Detect which cell encompasses the target text, then output its (x, y) center coordinate. 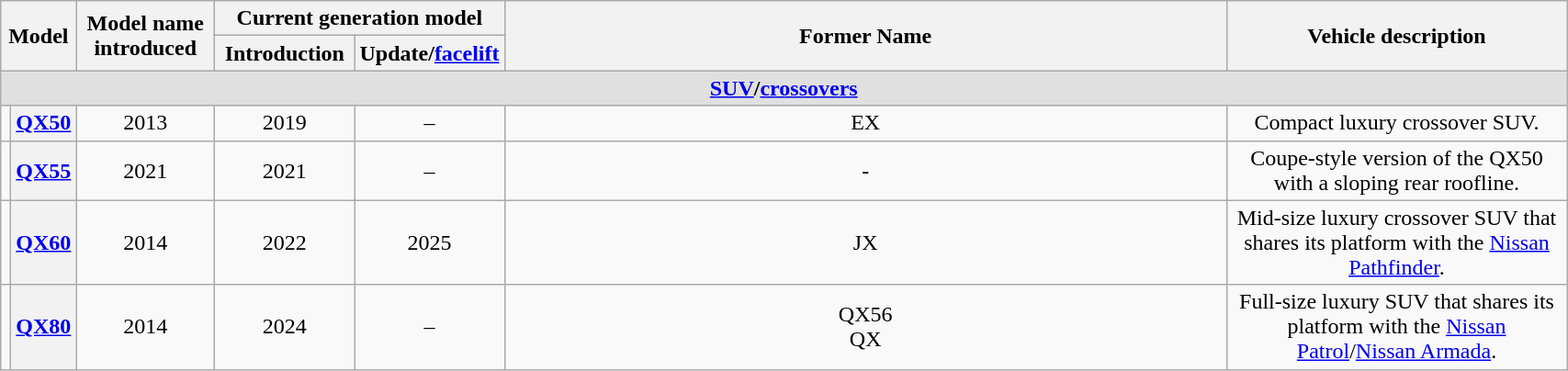
Model (39, 36)
JX (865, 242)
Mid-size luxury crossover SUV that shares its platform with the Nissan Pathfinder. (1396, 242)
Current generation model (360, 18)
Full-size luxury SUV that shares its platform with the Nissan Patrol/Nissan Armada. (1396, 327)
QX50 (44, 123)
QX60 (44, 242)
Introduction (285, 53)
QX80 (44, 327)
Former Name (865, 36)
Model nameintroduced (145, 36)
2022 (285, 242)
- (865, 171)
QX55 (44, 171)
Coupe-style version of the QX50 with a sloping rear roofline. (1396, 171)
Update/facelift (430, 53)
2013 (145, 123)
SUV/crossovers (784, 88)
EX (865, 123)
QX56QX (865, 327)
2025 (430, 242)
Vehicle description (1396, 36)
2019 (285, 123)
2024 (285, 327)
Compact luxury crossover SUV. (1396, 123)
